Extract the (X, Y) coordinate from the center of the cell holding the provided text.  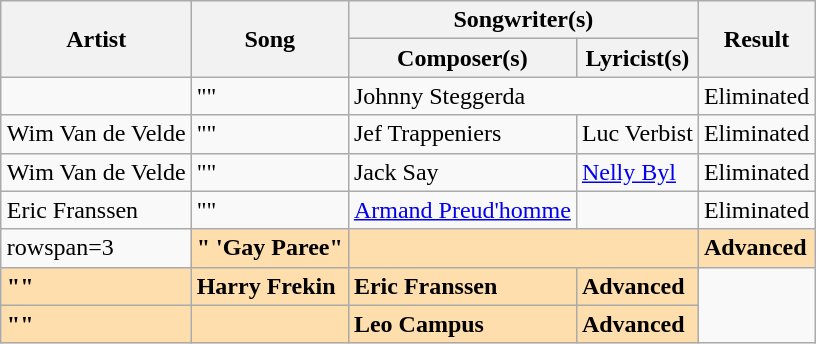
Nelly Byl (637, 172)
" 'Gay Paree" (270, 248)
Johnny Steggerda (523, 96)
Result (756, 39)
Leo Campus (462, 324)
rowspan=3 (96, 248)
Jack Say (462, 172)
Jef Trappeniers (462, 134)
Artist (96, 39)
Composer(s) (462, 58)
Song (270, 39)
Harry Frekin (270, 286)
Luc Verbist (637, 134)
Lyricist(s) (637, 58)
Armand Preud'homme (462, 210)
Songwriter(s) (523, 20)
